Return the (X, Y) coordinate for the center point of the cell that contains the specified text.  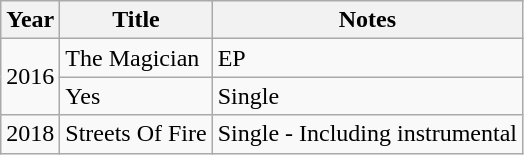
EP (367, 58)
Single - Including instrumental (367, 134)
Title (136, 20)
Year (30, 20)
2018 (30, 134)
Streets Of Fire (136, 134)
Notes (367, 20)
The Magician (136, 58)
Single (367, 96)
2016 (30, 77)
Yes (136, 96)
